Locate the cell with the specified text and output its (x, y) center coordinate. 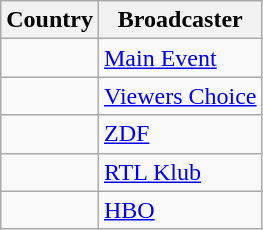
Country (50, 20)
HBO (180, 210)
Broadcaster (180, 20)
Viewers Choice (180, 96)
ZDF (180, 134)
Main Event (180, 58)
RTL Klub (180, 172)
